Find where the given text appears and provide that cell's center as [X, Y] coordinate. 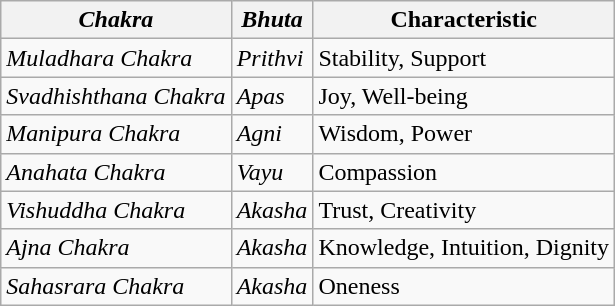
Vayu [272, 172]
Manipura Chakra [116, 134]
Chakra [116, 20]
Trust, Creativity [464, 210]
Compassion [464, 172]
Bhuta [272, 20]
Joy, Well-being [464, 96]
Apas [272, 96]
Sahasrara Chakra [116, 286]
Wisdom, Power [464, 134]
Prithvi [272, 58]
Agni [272, 134]
Stability, Support [464, 58]
Svadhishthana Chakra [116, 96]
Vishuddha Chakra [116, 210]
Characteristic [464, 20]
Muladhara Chakra [116, 58]
Ajna Chakra [116, 248]
Oneness [464, 286]
Anahata Chakra [116, 172]
Knowledge, Intuition, Dignity [464, 248]
